Determine the (X, Y) coordinate at the center of the cell enclosing the given text.  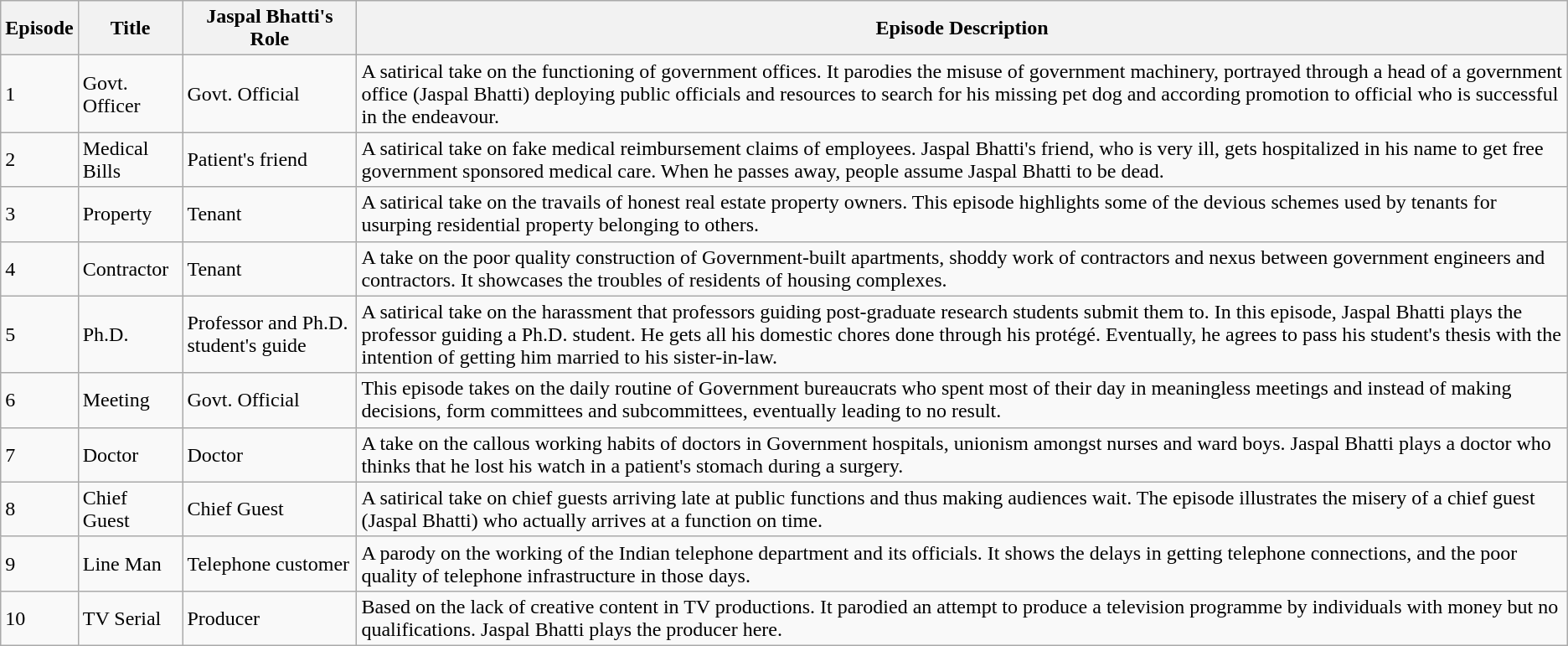
3 (39, 214)
Line Man (131, 563)
10 (39, 618)
Jaspal Bhatti's Role (270, 28)
7 (39, 454)
1 (39, 94)
Medical Bills (131, 159)
Patient's friend (270, 159)
Professor and Ph.D. student's guide (270, 334)
4 (39, 268)
2 (39, 159)
Telephone customer (270, 563)
Ph.D. (131, 334)
5 (39, 334)
Meeting (131, 401)
Episode Description (962, 28)
Contractor (131, 268)
Property (131, 214)
Episode (39, 28)
Producer (270, 618)
8 (39, 509)
Govt. Officer (131, 94)
Title (131, 28)
TV Serial (131, 618)
6 (39, 401)
9 (39, 563)
